Find where the given text appears and provide that cell's center as (x, y) coordinate. 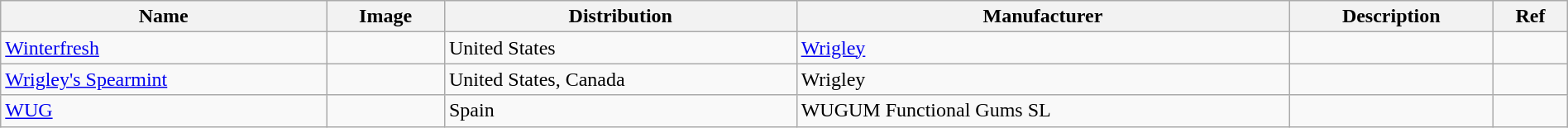
Name (164, 17)
WUG (164, 111)
Image (385, 17)
United States, Canada (620, 79)
United States (620, 48)
Wrigley's Spearmint (164, 79)
Ref (1531, 17)
Spain (620, 111)
Manufacturer (1043, 17)
Description (1391, 17)
Distribution (620, 17)
WUGUM Functional Gums SL (1043, 111)
Winterfresh (164, 48)
